Determine the [x, y] coordinate at the center of the cell enclosing the given text.  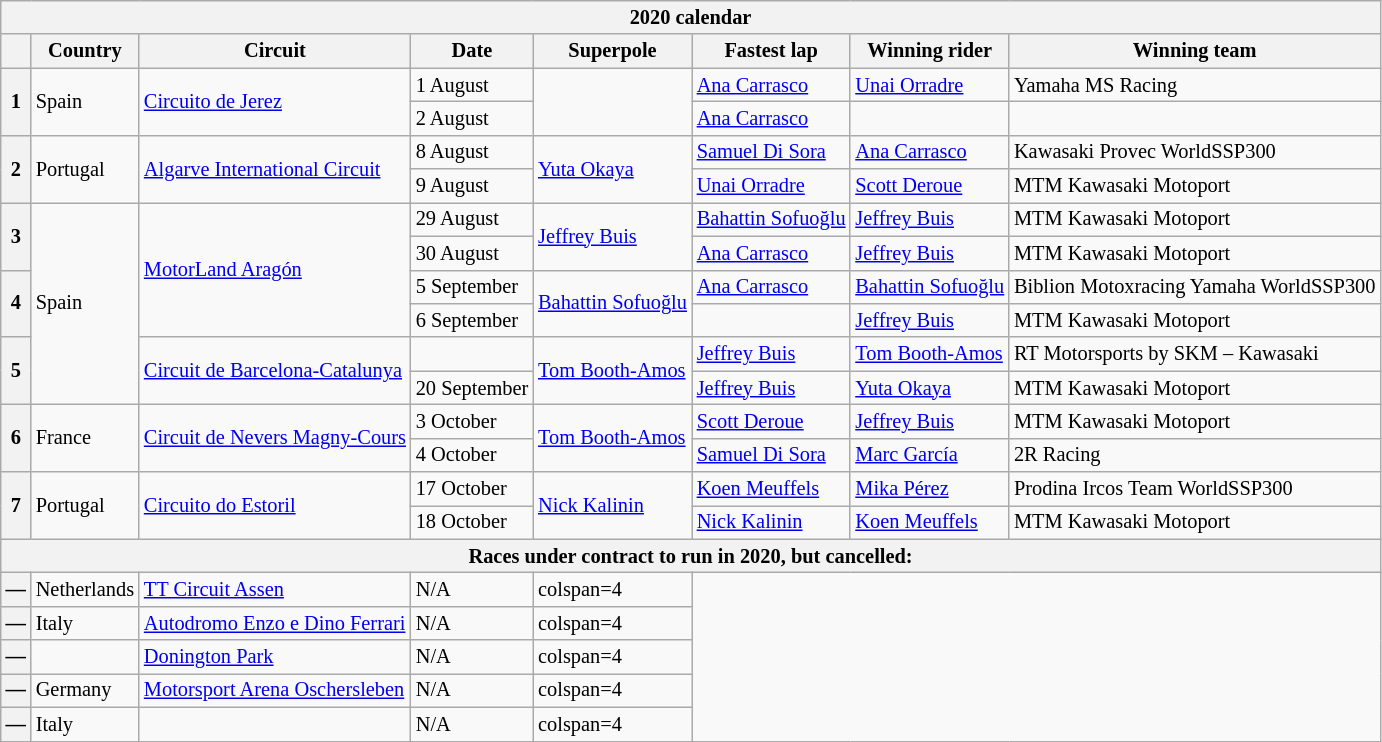
Circuit de Nevers Magny-Cours [275, 438]
Prodina Ircos Team WorldSSP300 [1194, 489]
3 [16, 236]
6 September [472, 320]
Winning rider [930, 51]
Kawasaki Provec WorldSSP300 [1194, 152]
Donington Park [275, 657]
30 August [472, 253]
Superpole [612, 51]
6 [16, 438]
5 [16, 370]
Marc García [930, 455]
TT Circuit Assen [275, 589]
Circuito de Jerez [275, 102]
29 August [472, 219]
20 September [472, 388]
18 October [472, 522]
1 [16, 102]
4 October [472, 455]
Mika Pérez [930, 489]
Yamaha MS Racing [1194, 85]
Fastest lap [772, 51]
Winning team [1194, 51]
Biblion Motoxracing Yamaha WorldSSP300 [1194, 287]
Netherlands [85, 589]
8 August [472, 152]
Germany [85, 690]
Algarve International Circuit [275, 168]
Circuito do Estoril [275, 506]
9 August [472, 186]
Circuit de Barcelona-Catalunya [275, 370]
1 August [472, 85]
2 [16, 168]
Date [472, 51]
MotorLand Aragón [275, 270]
3 October [472, 421]
Country [85, 51]
2R Racing [1194, 455]
5 September [472, 287]
RT Motorsports by SKM – Kawasaki [1194, 354]
Autodromo Enzo e Dino Ferrari [275, 623]
17 October [472, 489]
Circuit [275, 51]
2020 calendar [691, 17]
2 August [472, 118]
France [85, 438]
4 [16, 304]
Motorsport Arena Oschersleben [275, 690]
7 [16, 506]
Races under contract to run in 2020, but cancelled: [691, 556]
